Locate the cell with the specified text and output its (x, y) center coordinate. 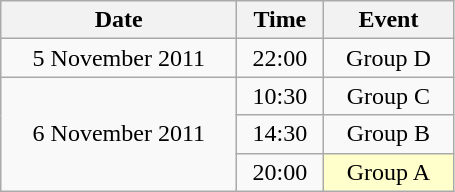
20:00 (280, 172)
Group C (388, 96)
22:00 (280, 58)
Group A (388, 172)
Event (388, 20)
6 November 2011 (119, 134)
5 November 2011 (119, 58)
14:30 (280, 134)
Group B (388, 134)
10:30 (280, 96)
Date (119, 20)
Time (280, 20)
Group D (388, 58)
